Determine the [X, Y] coordinate at the center of the cell enclosing the given text.  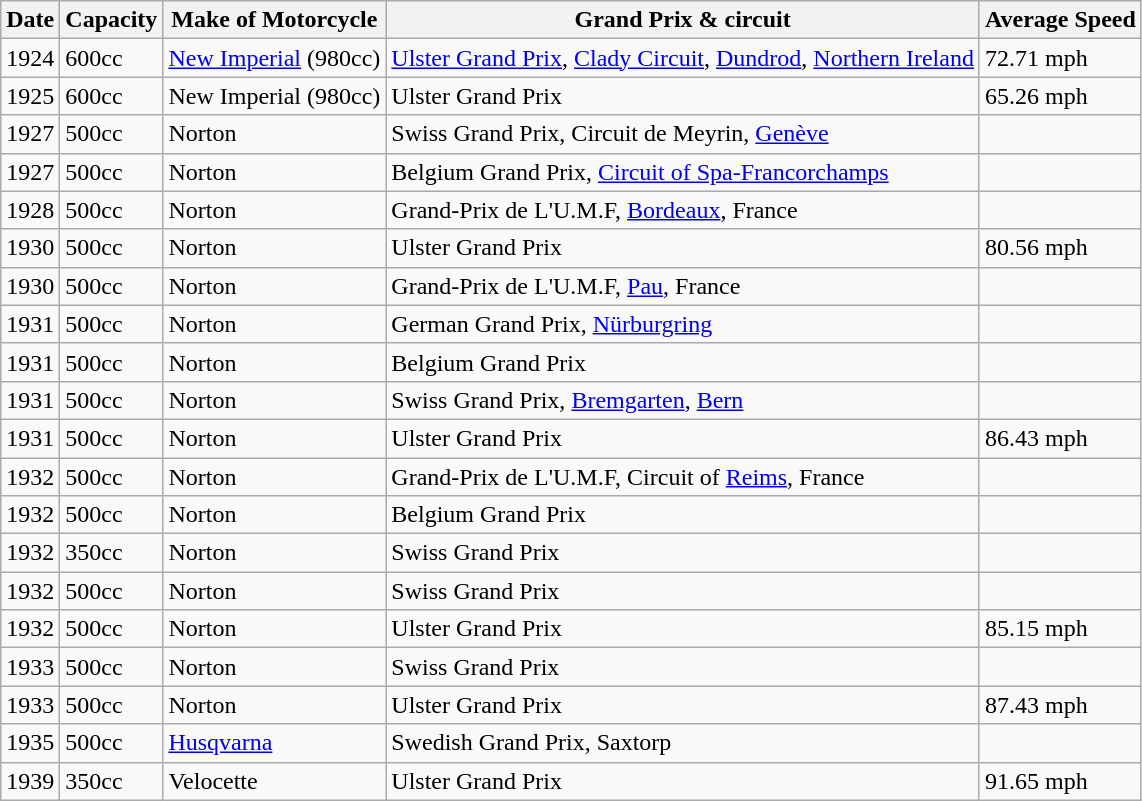
87.43 mph [1060, 705]
Date [30, 20]
Capacity [112, 20]
Make of Motorcycle [274, 20]
Swedish Grand Prix, Saxtorp [683, 743]
91.65 mph [1060, 781]
Grand-Prix de L'U.M.F, Pau, France [683, 286]
1924 [30, 58]
Grand Prix & circuit [683, 20]
Grand-Prix de L'U.M.F, Bordeaux, France [683, 210]
Velocette [274, 781]
72.71 mph [1060, 58]
1928 [30, 210]
85.15 mph [1060, 629]
Ulster Grand Prix, Clady Circuit, Dundrod, Northern Ireland [683, 58]
Average Speed [1060, 20]
Husqvarna [274, 743]
1939 [30, 781]
1935 [30, 743]
1925 [30, 96]
Belgium Grand Prix, Circuit of Spa-Francorchamps [683, 172]
80.56 mph [1060, 248]
Grand-Prix de L'U.M.F, Circuit of Reims, France [683, 477]
65.26 mph [1060, 96]
Swiss Grand Prix, Circuit de Meyrin, Genève [683, 134]
German Grand Prix, Nürburgring [683, 324]
86.43 mph [1060, 438]
Swiss Grand Prix, Bremgarten, Bern [683, 400]
